Return the [X, Y] coordinate for the center point of the cell that contains the specified text.  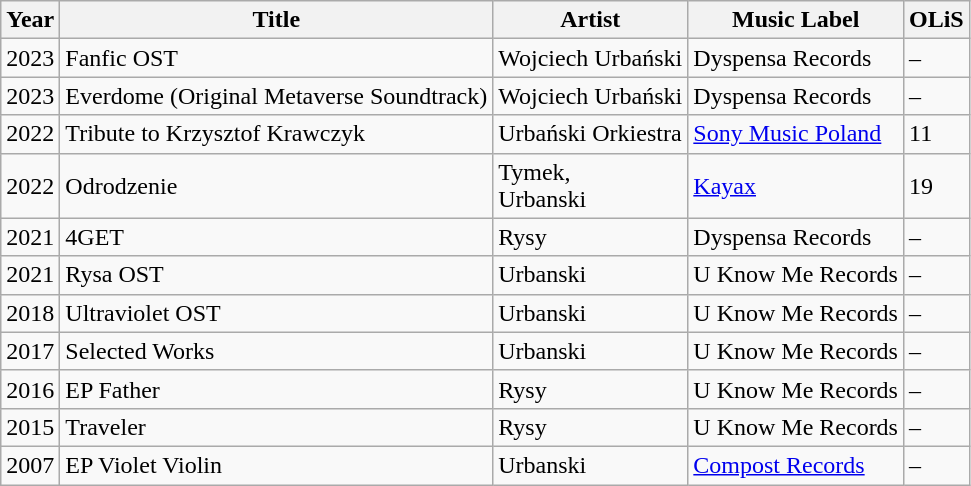
Kayax [796, 186]
2015 [30, 427]
2016 [30, 389]
EP Violet Violin [276, 465]
Music Label [796, 20]
OLiS [936, 20]
Selected Works [276, 351]
Ultraviolet OST [276, 313]
Fanfic OST [276, 58]
Artist [590, 20]
Urbański Orkiestra [590, 134]
Tymek,Urbanski [590, 186]
2018 [30, 313]
EP Father [276, 389]
Tribute to Krzysztof Krawczyk [276, 134]
Sony Music Poland [796, 134]
Rysa OST [276, 275]
Everdome (Original Metaverse Soundtrack) [276, 96]
Traveler [276, 427]
2007 [30, 465]
2017 [30, 351]
Odrodzenie [276, 186]
4GET [276, 237]
Title [276, 20]
19 [936, 186]
Year [30, 20]
11 [936, 134]
Compost Records [796, 465]
